Determine the [X, Y] coordinate at the center of the cell enclosing the given text.  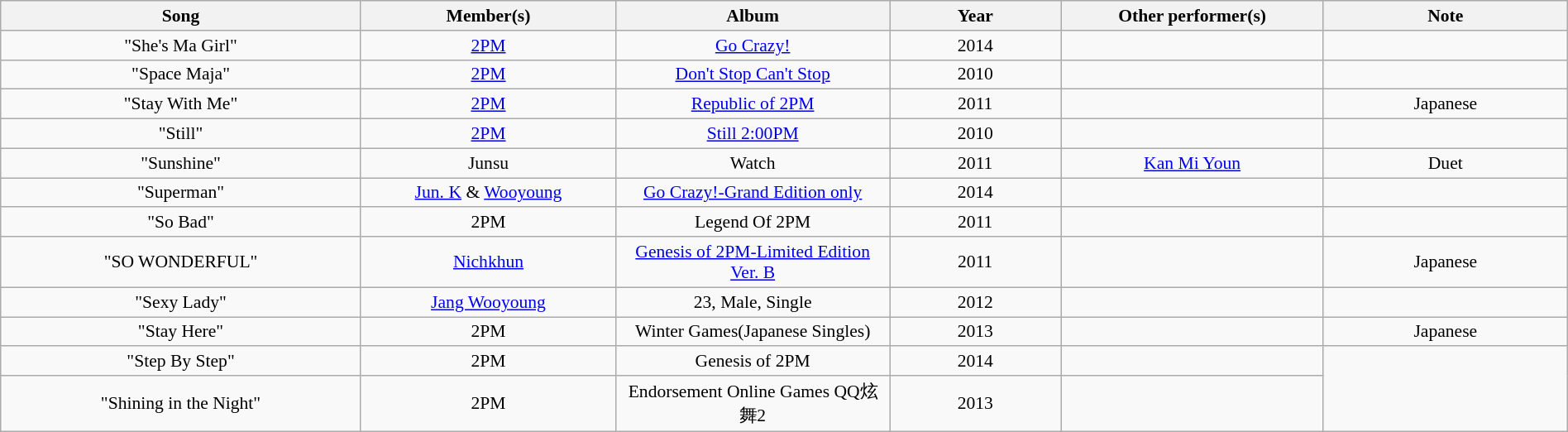
Endorsement Online Games QQ炫舞2 [753, 404]
23, Male, Single [753, 302]
"Superman" [181, 192]
Nichkhun [488, 262]
Note [1446, 16]
Member(s) [488, 16]
Watch [753, 163]
Legend Of 2PM [753, 222]
Jang Wooyoung [488, 302]
Album [753, 16]
Genesis of 2PM-Limited Edition Ver. B [753, 262]
"She's Ma Girl" [181, 45]
Don't Stop Can't Stop [753, 74]
Duet [1446, 163]
"Still" [181, 133]
Jun. K & Wooyoung [488, 192]
"So Bad" [181, 222]
Junsu [488, 163]
"Space Maja" [181, 74]
"Stay With Me" [181, 104]
Still 2:00PM [753, 133]
"Step By Step" [181, 361]
"Stay Here" [181, 331]
"SO WONDERFUL" [181, 262]
Kan Mi Youn [1193, 163]
"Sexy Lady" [181, 302]
Year [976, 16]
Song [181, 16]
"Shining in the Night" [181, 404]
Go Crazy! [753, 45]
Winter Games(Japanese Singles) [753, 331]
2012 [976, 302]
Genesis of 2PM [753, 361]
Go Crazy!-Grand Edition only [753, 192]
Republic of 2PM [753, 104]
"Sunshine" [181, 163]
Other performer(s) [1193, 16]
